For the text-containing cell, return its midpoint in [x, y] coordinate format. 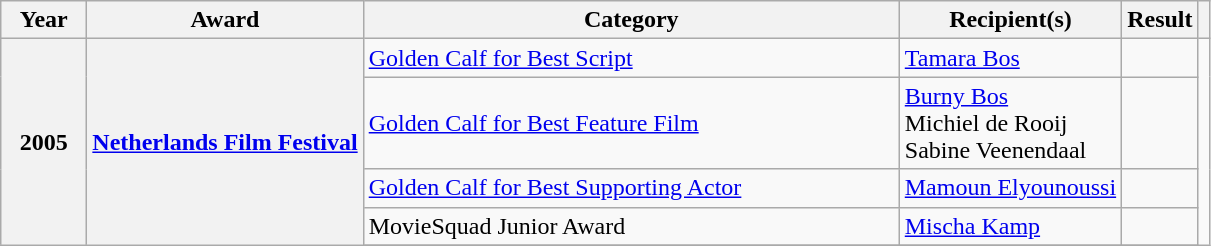
Year [44, 20]
Golden Calf for Best Script [631, 58]
Category [631, 20]
2005 [44, 142]
Golden Calf for Best Supporting Actor [631, 188]
Mamoun Elyounoussi [1010, 188]
Result [1160, 20]
Netherlands Film Festival [225, 142]
Golden Calf for Best Feature Film [631, 123]
Recipient(s) [1010, 20]
Tamara Bos [1010, 58]
Burny Bos Michiel de Rooij Sabine Veenendaal [1010, 123]
Award [225, 20]
MovieSquad Junior Award [631, 226]
Mischa Kamp [1010, 226]
